Output the [x, y] coordinate of the center of the cell containing the given text.  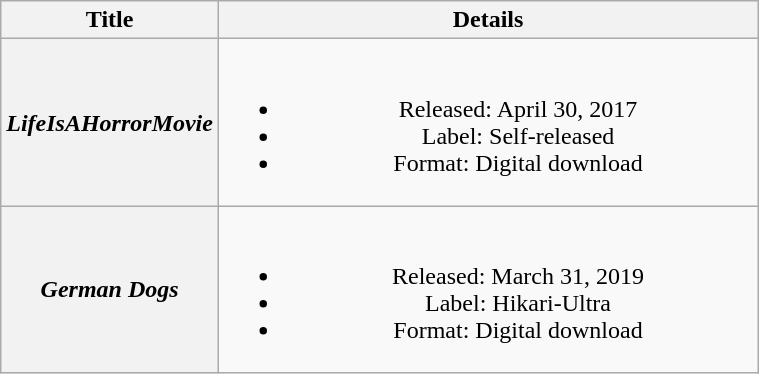
German Dogs [110, 290]
Released: March 31, 2019Label: Hikari-UltraFormat: Digital download [488, 290]
Details [488, 20]
LifeIsAHorrorMovie [110, 122]
Title [110, 20]
Released: April 30, 2017Label: Self-releasedFormat: Digital download [488, 122]
